Locate the cell with the specified text and output its (X, Y) center coordinate. 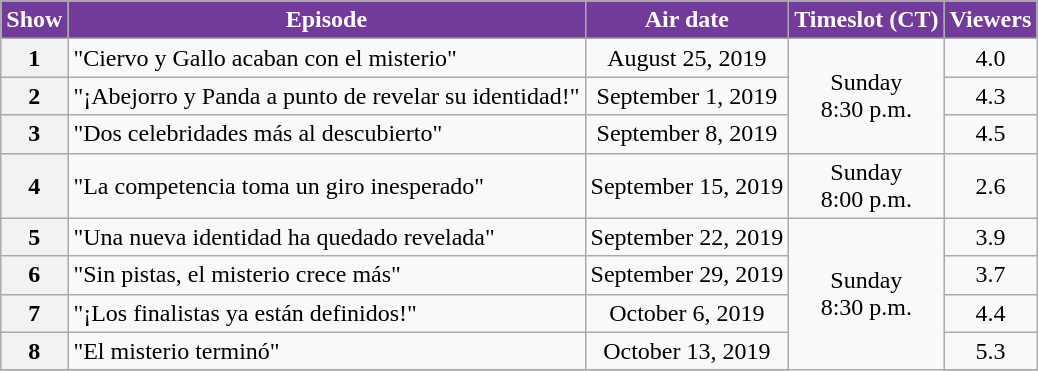
September 8, 2019 (687, 134)
4.4 (990, 313)
1 (34, 58)
Show (34, 20)
"La competencia toma un giro inesperado" (326, 186)
August 25, 2019 (687, 58)
4.5 (990, 134)
"Dos celebridades más al descubierto" (326, 134)
4.3 (990, 96)
Viewers (990, 20)
2.6 (990, 186)
8 (34, 351)
7 (34, 313)
3.7 (990, 275)
5.3 (990, 351)
3 (34, 134)
Sunday 8:00 p.m. (866, 186)
October 13, 2019 (687, 351)
6 (34, 275)
"El misterio terminó" (326, 351)
Timeslot (CT) (866, 20)
September 22, 2019 (687, 237)
"Ciervo y Gallo acaban con el misterio" (326, 58)
October 6, 2019 (687, 313)
September 15, 2019 (687, 186)
Episode (326, 20)
3.9 (990, 237)
"Una nueva identidad ha quedado revelada" (326, 237)
"¡Abejorro y Panda a punto de revelar su identidad!" (326, 96)
September 29, 2019 (687, 275)
Air date (687, 20)
September 1, 2019 (687, 96)
4.0 (990, 58)
"¡Los finalistas ya están definidos!" (326, 313)
"Sin pistas, el misterio crece más" (326, 275)
4 (34, 186)
2 (34, 96)
5 (34, 237)
